Extract the [X, Y] coordinate from the center of the cell holding the provided text.  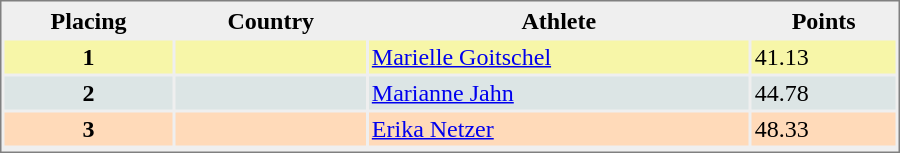
Country [271, 20]
Erika Netzer [559, 128]
Marielle Goitschel [559, 56]
41.13 [824, 56]
2 [88, 92]
44.78 [824, 92]
1 [88, 56]
Points [824, 20]
Athlete [559, 20]
48.33 [824, 128]
Marianne Jahn [559, 92]
3 [88, 128]
Placing [88, 20]
